Scan for the cell matching the given text and deliver its [x, y] coordinate at center. 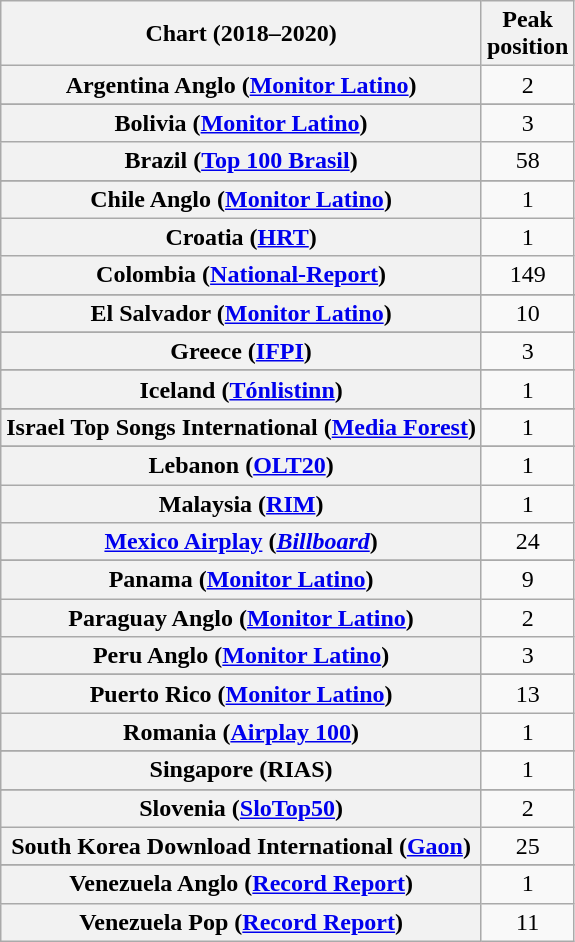
149 [527, 275]
10 [527, 313]
Singapore (RIAS) [242, 770]
9 [527, 580]
Chart (2018–2020) [242, 34]
Argentina Anglo (Monitor Latino) [242, 85]
Lebanon (OLT20) [242, 465]
Romania (Airplay 100) [242, 732]
El Salvador (Monitor Latino) [242, 313]
Mexico Airplay (Billboard) [242, 542]
11 [527, 922]
Peakposition [527, 34]
25 [527, 846]
Slovenia (SloTop50) [242, 808]
Croatia (HRT) [242, 237]
Puerto Rico (Monitor Latino) [242, 694]
Malaysia (RIM) [242, 503]
Greece (IFPI) [242, 351]
24 [527, 542]
Israel Top Songs International (Media Forest) [242, 427]
Iceland (Tónlistinn) [242, 389]
Panama (Monitor Latino) [242, 580]
Venezuela Pop (Record Report) [242, 922]
Paraguay Anglo (Monitor Latino) [242, 618]
13 [527, 694]
Venezuela Anglo (Record Report) [242, 884]
Chile Anglo (Monitor Latino) [242, 199]
South Korea Download International (Gaon) [242, 846]
58 [527, 161]
Peru Anglo (Monitor Latino) [242, 656]
Bolivia (Monitor Latino) [242, 123]
Brazil (Top 100 Brasil) [242, 161]
Colombia (National-Report) [242, 275]
